Extract the [X, Y] coordinate from the center of the cell holding the provided text.  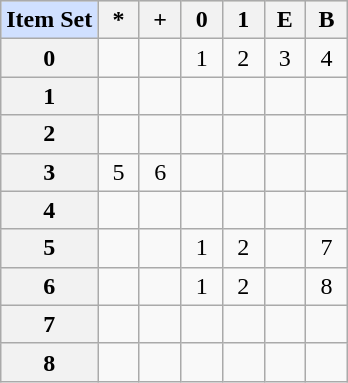
* [119, 20]
+ [160, 20]
B [327, 20]
Item Set [50, 20]
E [285, 20]
